Locate the cell with the specified text and output its [X, Y] center coordinate. 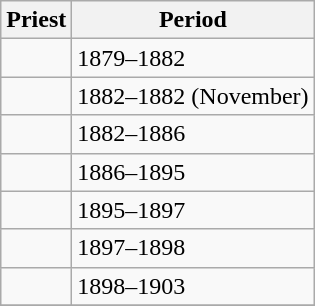
1879–1882 [193, 58]
1882–1882 (November) [193, 96]
Period [193, 20]
1895–1897 [193, 210]
1897–1898 [193, 248]
1898–1903 [193, 286]
1882–1886 [193, 134]
1886–1895 [193, 172]
Priest [36, 20]
